Locate the cell with the specified text and output its (X, Y) center coordinate. 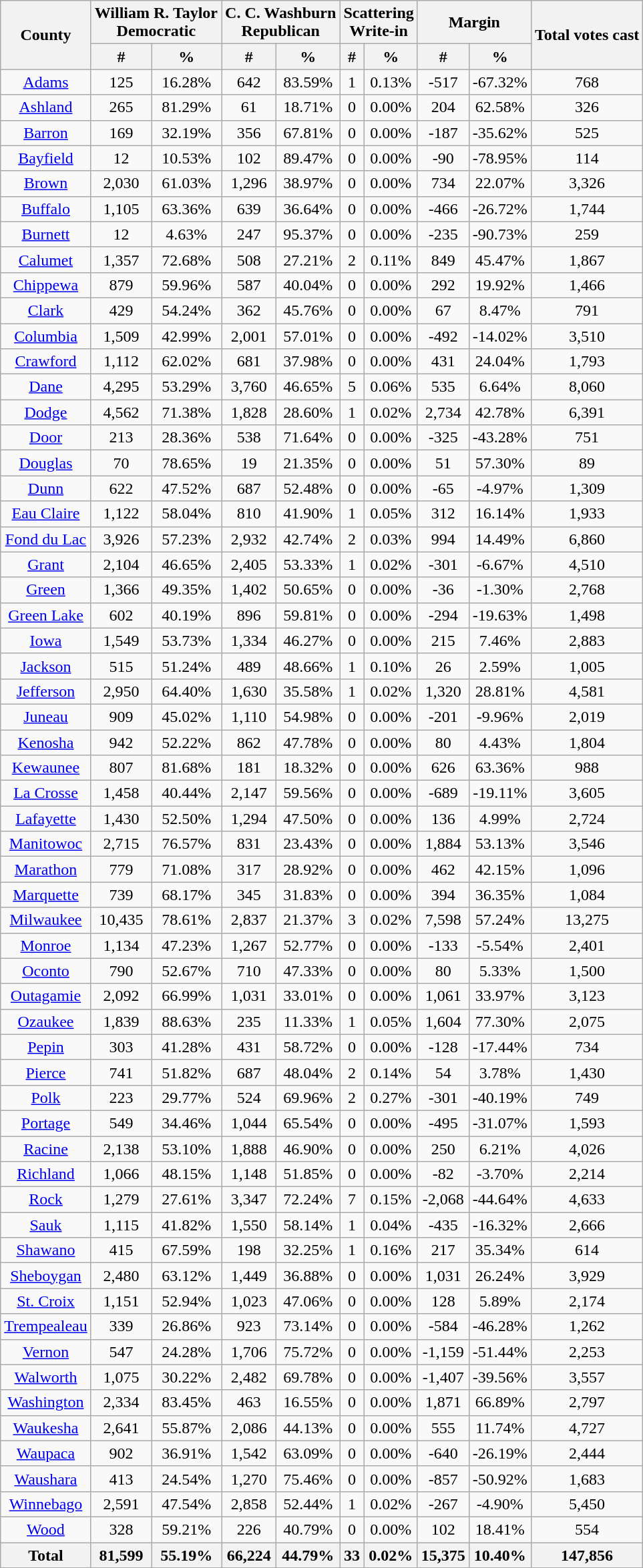
Douglas (45, 463)
51.85% (308, 1174)
2,214 (587, 1174)
40.79% (308, 1529)
226 (249, 1529)
81.29% (187, 107)
52.50% (187, 819)
61 (249, 107)
46.90% (308, 1148)
Racine (45, 1148)
Total (45, 1555)
489 (249, 666)
1,867 (587, 260)
10.40% (499, 1555)
1,110 (249, 717)
61.03% (187, 183)
64.40% (187, 691)
2,883 (587, 641)
Trempealeau (45, 1326)
250 (443, 1148)
42.99% (187, 336)
-43.28% (499, 438)
26 (443, 666)
42.74% (308, 539)
942 (122, 743)
47.52% (187, 488)
3,546 (587, 844)
45.76% (308, 310)
5,450 (587, 1504)
33.97% (499, 996)
0.06% (391, 387)
2,768 (587, 590)
81.68% (187, 768)
-31.07% (499, 1123)
36.35% (499, 895)
-517 (443, 82)
Fond du Lac (45, 539)
1,309 (587, 488)
41.82% (187, 1225)
0.03% (391, 539)
Columbia (45, 336)
Pepin (45, 1047)
24.54% (187, 1479)
21.37% (308, 920)
5 (352, 387)
626 (443, 768)
1,066 (122, 1174)
1,151 (122, 1301)
-14.02% (499, 336)
1,884 (443, 844)
76.57% (187, 844)
35.34% (499, 1250)
2,334 (122, 1403)
328 (122, 1529)
2,174 (587, 1301)
48.15% (187, 1174)
1,105 (122, 209)
35.58% (308, 691)
11.33% (308, 1022)
53.73% (187, 641)
Portage (45, 1123)
429 (122, 310)
William R. TaylorDemocratic (156, 23)
51.82% (187, 1072)
Waushara (45, 1479)
95.37% (308, 234)
-1,407 (443, 1377)
Pierce (45, 1072)
204 (443, 107)
Walworth (45, 1377)
1,148 (249, 1174)
71.08% (187, 869)
28.60% (308, 412)
52.22% (187, 743)
710 (249, 971)
32.19% (187, 133)
303 (122, 1047)
48.04% (308, 1072)
2,092 (122, 996)
1,296 (249, 183)
63.09% (308, 1453)
-65 (443, 488)
51.24% (187, 666)
524 (249, 1098)
55.87% (187, 1428)
Brown (45, 183)
48.66% (308, 666)
16.28% (187, 82)
Kenosha (45, 743)
831 (249, 844)
42.15% (499, 869)
1,357 (122, 260)
-67.32% (499, 82)
69.78% (308, 1377)
32.25% (308, 1250)
24.04% (499, 362)
1,270 (249, 1479)
535 (443, 387)
1,498 (587, 615)
1,500 (587, 971)
1,402 (249, 590)
547 (122, 1352)
-1,159 (443, 1352)
3,926 (122, 539)
36.64% (308, 209)
-294 (443, 615)
1,096 (587, 869)
681 (249, 362)
525 (587, 133)
2,444 (587, 1453)
Burnett (45, 234)
0.15% (391, 1200)
22.07% (499, 183)
790 (122, 971)
7,598 (443, 920)
259 (587, 234)
18.32% (308, 768)
69.96% (308, 1098)
1,366 (122, 590)
La Crosse (45, 793)
6,391 (587, 412)
-466 (443, 209)
Jefferson (45, 691)
-19.63% (499, 615)
-492 (443, 336)
Jackson (45, 666)
0.13% (391, 82)
16.14% (499, 514)
1,888 (249, 1148)
3,929 (587, 1276)
549 (122, 1123)
-90 (443, 158)
902 (122, 1453)
71.64% (308, 438)
Green (45, 590)
3,557 (587, 1377)
1,744 (587, 209)
3,326 (587, 183)
2,950 (122, 691)
2,482 (249, 1377)
1,115 (122, 1225)
2,734 (443, 412)
1,294 (249, 819)
Dodge (45, 412)
Richland (45, 1174)
67.59% (187, 1250)
38.97% (308, 183)
1,267 (249, 945)
37.98% (308, 362)
994 (443, 539)
52.94% (187, 1301)
59.56% (308, 793)
Manitowoc (45, 844)
0.11% (391, 260)
198 (249, 1250)
312 (443, 514)
515 (122, 666)
68.17% (187, 895)
Winnebago (45, 1504)
114 (587, 158)
ScatteringWrite-in (379, 23)
1,706 (249, 1352)
587 (249, 285)
41.90% (308, 514)
10.53% (187, 158)
1,084 (587, 895)
2.59% (499, 666)
65.54% (308, 1123)
-640 (443, 1453)
6,860 (587, 539)
47.23% (187, 945)
213 (122, 438)
1,279 (122, 1200)
1,134 (122, 945)
1,334 (249, 641)
40.19% (187, 615)
Dunn (45, 488)
-3.70% (499, 1174)
Barron (45, 133)
4,727 (587, 1428)
147,856 (587, 1555)
-17.44% (499, 1047)
1,839 (122, 1022)
-2,068 (443, 1200)
265 (122, 107)
Polk (45, 1098)
1,075 (122, 1377)
83.59% (308, 82)
292 (443, 285)
0.16% (391, 1250)
Monroe (45, 945)
57.30% (499, 463)
81,599 (122, 1555)
923 (249, 1326)
-36 (443, 590)
18.41% (499, 1529)
40.04% (308, 285)
-133 (443, 945)
215 (443, 641)
356 (249, 133)
Sheboygan (45, 1276)
462 (443, 869)
2,641 (122, 1428)
6.64% (499, 387)
1,466 (587, 285)
36.91% (187, 1453)
Kewaunee (45, 768)
0.27% (391, 1098)
1,804 (587, 743)
St. Croix (45, 1301)
1,542 (249, 1453)
-26.19% (499, 1453)
28.92% (308, 869)
0.10% (391, 666)
538 (249, 438)
73.14% (308, 1326)
58.04% (187, 514)
Chippewa (45, 285)
-435 (443, 1225)
Shawano (45, 1250)
52.77% (308, 945)
66.89% (499, 1403)
41.28% (187, 1047)
89 (587, 463)
Juneau (45, 717)
-40.19% (499, 1098)
223 (122, 1098)
-584 (443, 1326)
18.71% (308, 107)
Adams (45, 82)
4,026 (587, 1148)
Grant (45, 564)
Vernon (45, 1352)
-6.67% (499, 564)
83.45% (187, 1403)
89.47% (308, 158)
2,797 (587, 1403)
-26.72% (499, 209)
5.89% (499, 1301)
19.92% (499, 285)
Marquette (45, 895)
1,933 (587, 514)
Marathon (45, 869)
62.58% (499, 107)
31.83% (308, 895)
53.29% (187, 387)
751 (587, 438)
1,593 (587, 1123)
52.44% (308, 1504)
3,605 (587, 793)
47.54% (187, 1504)
4,295 (122, 387)
29.77% (187, 1098)
807 (122, 768)
Milwaukee (45, 920)
8.47% (499, 310)
-325 (443, 438)
27.21% (308, 260)
2,666 (587, 1225)
8,060 (587, 387)
-201 (443, 717)
2,932 (249, 539)
-50.92% (499, 1479)
46.27% (308, 641)
Ozaukee (45, 1022)
3,760 (249, 387)
-857 (443, 1479)
Margin (474, 23)
53.33% (308, 564)
5.33% (499, 971)
Rock (45, 1200)
Wood (45, 1529)
Buffalo (45, 209)
57.23% (187, 539)
339 (122, 1326)
2,075 (587, 1022)
1,112 (122, 362)
24.28% (187, 1352)
36.88% (308, 1276)
0.14% (391, 1072)
15,375 (443, 1555)
66.99% (187, 996)
Green Lake (45, 615)
C. C. WashburnRepublican (280, 23)
33.01% (308, 996)
-19.11% (499, 793)
33 (352, 1555)
-187 (443, 133)
2,858 (249, 1504)
1,549 (122, 641)
4.99% (499, 819)
-4.97% (499, 488)
4,633 (587, 1200)
1,871 (443, 1403)
2,724 (587, 819)
639 (249, 209)
362 (249, 310)
849 (443, 260)
2,591 (122, 1504)
Lafayette (45, 819)
169 (122, 133)
1,023 (249, 1301)
3,510 (587, 336)
Dane (45, 387)
23.43% (308, 844)
749 (587, 1098)
1,449 (249, 1276)
810 (249, 514)
1,604 (443, 1022)
-689 (443, 793)
Bayfield (45, 158)
4.63% (187, 234)
30.22% (187, 1377)
2,086 (249, 1428)
Ashland (45, 107)
Door (45, 438)
-4.90% (499, 1504)
235 (249, 1022)
Waukesha (45, 1428)
-5.54% (499, 945)
Washington (45, 1403)
75.72% (308, 1352)
1,828 (249, 412)
67.81% (308, 133)
75.46% (308, 1479)
768 (587, 82)
78.61% (187, 920)
42.78% (499, 412)
-78.95% (499, 158)
67 (443, 310)
2,253 (587, 1352)
4,581 (587, 691)
4,562 (122, 412)
415 (122, 1250)
44.13% (308, 1428)
Total votes cast (587, 35)
622 (122, 488)
554 (587, 1529)
1,320 (443, 691)
555 (443, 1428)
13,275 (587, 920)
47.33% (308, 971)
47.50% (308, 819)
7 (352, 1200)
463 (249, 1403)
63.12% (187, 1276)
2,019 (587, 717)
1,550 (249, 1225)
413 (122, 1479)
Eau Claire (45, 514)
7.46% (499, 641)
47.06% (308, 1301)
59.96% (187, 285)
34.46% (187, 1123)
59.21% (187, 1529)
47.78% (308, 743)
28.36% (187, 438)
26.24% (499, 1276)
642 (249, 82)
2,401 (587, 945)
58.14% (308, 1225)
21.35% (308, 463)
28.81% (499, 691)
57.24% (499, 920)
741 (122, 1072)
2,837 (249, 920)
988 (587, 768)
Outagamie (45, 996)
909 (122, 717)
-267 (443, 1504)
-495 (443, 1123)
19 (249, 463)
1,630 (249, 691)
-90.73% (499, 234)
Crawford (45, 362)
Waupaca (45, 1453)
2,147 (249, 793)
54.98% (308, 717)
11.74% (499, 1428)
2,001 (249, 336)
4,510 (587, 564)
1,005 (587, 666)
58.72% (308, 1047)
-39.56% (499, 1377)
54.24% (187, 310)
2,030 (122, 183)
-35.62% (499, 133)
14.49% (499, 539)
2,138 (122, 1148)
-44.64% (499, 1200)
326 (587, 107)
2,104 (122, 564)
62.02% (187, 362)
345 (249, 895)
602 (122, 615)
2,715 (122, 844)
4.43% (499, 743)
72.24% (308, 1200)
72.68% (187, 260)
53.13% (499, 844)
317 (249, 869)
-82 (443, 1174)
-16.32% (499, 1225)
3,347 (249, 1200)
128 (443, 1301)
Oconto (45, 971)
-51.44% (499, 1352)
Calumet (45, 260)
394 (443, 895)
614 (587, 1250)
2,405 (249, 564)
53.10% (187, 1148)
16.55% (308, 1403)
862 (249, 743)
3.78% (499, 1072)
78.65% (187, 463)
77.30% (499, 1022)
508 (249, 260)
247 (249, 234)
57.01% (308, 336)
55.19% (187, 1555)
88.63% (187, 1022)
-1.30% (499, 590)
739 (122, 895)
45.47% (499, 260)
879 (122, 285)
Sauk (45, 1225)
66,224 (249, 1555)
-128 (443, 1047)
3 (352, 920)
6.21% (499, 1148)
1,122 (122, 514)
1,793 (587, 362)
3,123 (587, 996)
217 (443, 1250)
181 (249, 768)
-9.96% (499, 717)
Clark (45, 310)
1,061 (443, 996)
1,683 (587, 1479)
-235 (443, 234)
10,435 (122, 920)
70 (122, 463)
791 (587, 310)
54 (443, 1072)
40.44% (187, 793)
125 (122, 82)
-46.28% (499, 1326)
26.86% (187, 1326)
0.04% (391, 1225)
1,458 (122, 793)
49.35% (187, 590)
59.81% (308, 615)
779 (122, 869)
1,262 (587, 1326)
45.02% (187, 717)
52.67% (187, 971)
50.65% (308, 590)
136 (443, 819)
Iowa (45, 641)
County (45, 35)
1,044 (249, 1123)
896 (249, 615)
27.61% (187, 1200)
1,509 (122, 336)
51 (443, 463)
71.38% (187, 412)
44.79% (308, 1555)
52.48% (308, 488)
2,480 (122, 1276)
